Locate the cell with the specified text and output its [x, y] center coordinate. 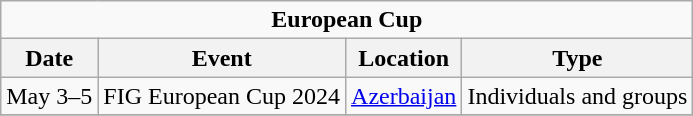
Individuals and groups [578, 96]
Type [578, 58]
Azerbaijan [404, 96]
Location [404, 58]
May 3–5 [50, 96]
Event [222, 58]
European Cup [347, 20]
Date [50, 58]
FIG European Cup 2024 [222, 96]
